Detect which cell encompasses the target text, then output its [x, y] center coordinate. 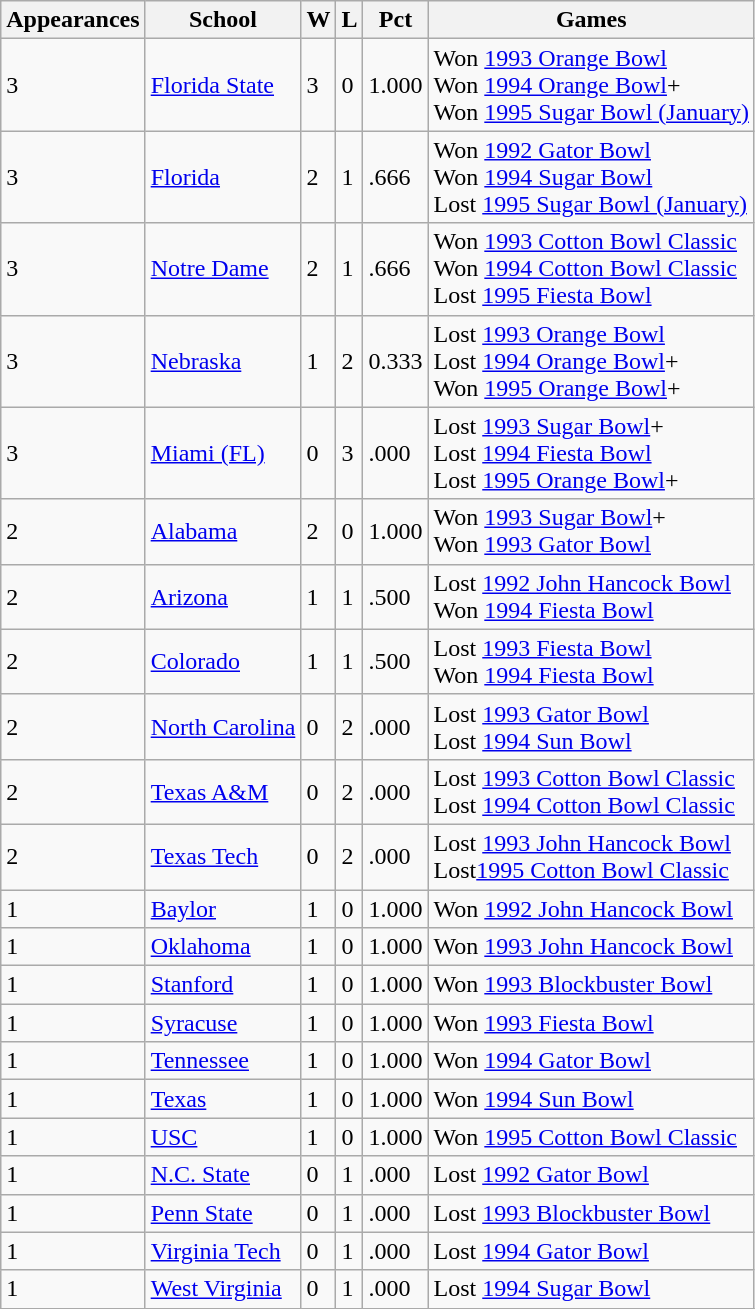
Lost 1994 Sugar Bowl [591, 1289]
Won 1992 Gator BowlWon 1994 Sugar BowlLost 1995 Sugar Bowl (January) [591, 177]
Nebraska [223, 361]
Colorado [223, 662]
Texas A&M [223, 792]
Miami (FL) [223, 453]
Lost 1993 Blockbuster Bowl [591, 1213]
Florida [223, 177]
Baylor [223, 909]
Won 1994 Sun Bowl [591, 1099]
Arizona [223, 596]
Texas [223, 1099]
Lost 1992 Gator Bowl [591, 1175]
Lost 1992 John Hancock BowlWon 1994 Fiesta Bowl [591, 596]
Syracuse [223, 1023]
Tennessee [223, 1061]
West Virginia [223, 1289]
Lost 1994 Gator Bowl [591, 1251]
N.C. State [223, 1175]
Lost 1993 Gator BowlLost 1994 Sun Bowl [591, 726]
W [318, 20]
Games [591, 20]
Won 1993 Blockbuster Bowl [591, 985]
Texas Tech [223, 856]
Won 1994 Gator Bowl [591, 1061]
USC [223, 1137]
Florida State [223, 85]
Won 1993 Fiesta Bowl [591, 1023]
Lost 1993 Fiesta BowlWon 1994 Fiesta Bowl [591, 662]
Alabama [223, 532]
Pct [396, 20]
Oklahoma [223, 947]
Notre Dame [223, 269]
North Carolina [223, 726]
Won 1995 Cotton Bowl Classic [591, 1137]
Lost 1993 Sugar Bowl+Lost 1994 Fiesta BowlLost 1995 Orange Bowl+ [591, 453]
Won 1993 Sugar Bowl+Won 1993 Gator Bowl [591, 532]
Won 1992 John Hancock Bowl [591, 909]
Won 1993 John Hancock Bowl [591, 947]
Virginia Tech [223, 1251]
Penn State [223, 1213]
Appearances [73, 20]
Lost 1993 Cotton Bowl ClassicLost 1994 Cotton Bowl Classic [591, 792]
Won 1993 Cotton Bowl ClassicWon 1994 Cotton Bowl ClassicLost 1995 Fiesta Bowl [591, 269]
0.333 [396, 361]
Lost 1993 Orange BowlLost 1994 Orange Bowl+Won 1995 Orange Bowl+ [591, 361]
Lost 1993 John Hancock BowlLost1995 Cotton Bowl Classic [591, 856]
Stanford [223, 985]
Won 1993 Orange BowlWon 1994 Orange Bowl+Won 1995 Sugar Bowl (January) [591, 85]
L [350, 20]
School [223, 20]
